Identify which cell holds the provided text, then report its (x, y) central coordinate. 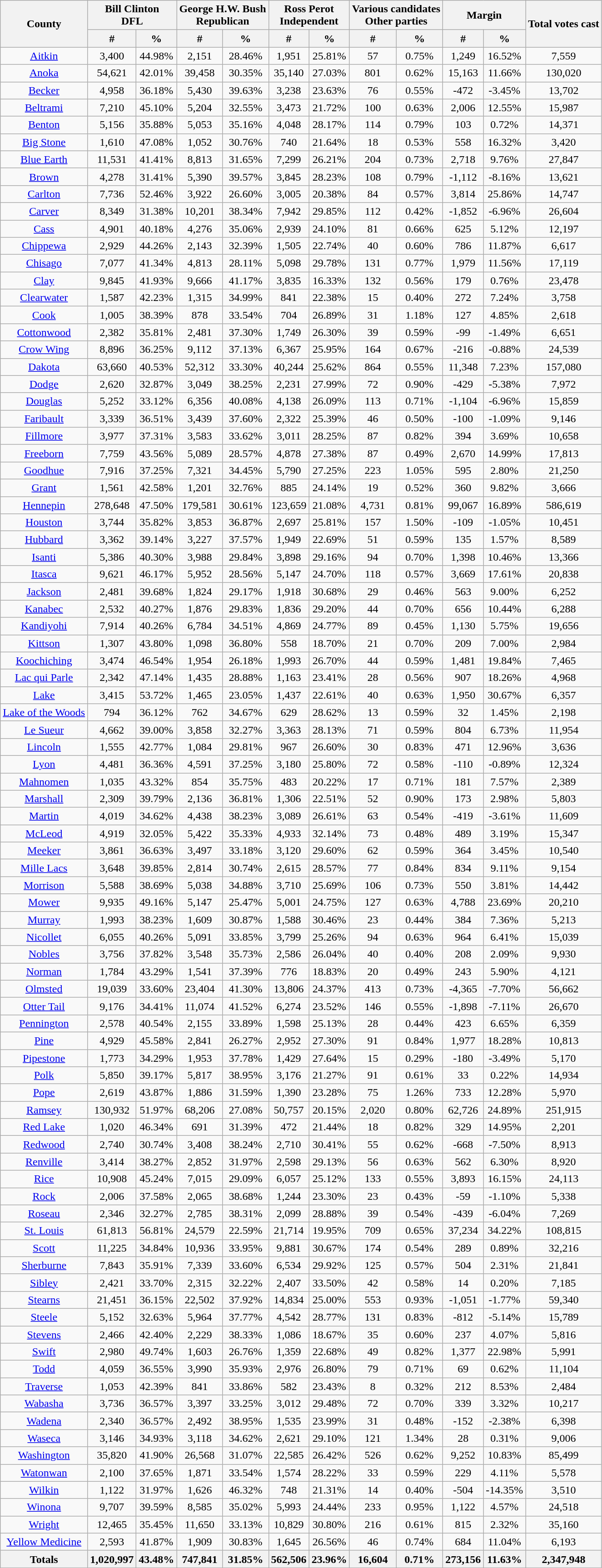
243 (463, 971)
41.17% (245, 281)
3,744 (112, 523)
9,146 (564, 419)
31.38% (156, 211)
28.25% (329, 436)
27.30% (329, 1040)
Wilkin (44, 1490)
0.46% (420, 592)
4,878 (289, 453)
22.69% (329, 540)
38.31% (245, 1213)
County (44, 24)
10,540 (564, 851)
Houston (44, 523)
31.85% (245, 1559)
36.87% (245, 523)
Traverse (44, 1386)
36.63% (156, 851)
6,274 (289, 1006)
0.65% (420, 1231)
595 (463, 470)
4,048 (289, 125)
29 (373, 592)
Sibley (44, 1282)
42.40% (156, 1334)
4,919 (112, 833)
2,615 (289, 868)
1,005 (112, 315)
2,065 (200, 1196)
Isanti (44, 557)
Red Lake (44, 1127)
5.75% (504, 626)
56,662 (564, 989)
Lyon (44, 764)
77 (373, 868)
1,086 (289, 1334)
7,916 (112, 470)
29.92% (329, 1265)
0.80% (420, 1110)
7.23% (504, 367)
118 (373, 574)
2,620 (112, 384)
2,852 (200, 1162)
801 (373, 73)
19.84% (504, 661)
11,650 (200, 1524)
9,252 (463, 1455)
51.97% (156, 1110)
Roseau (44, 1213)
3,799 (289, 937)
12.28% (504, 1093)
29.78% (329, 263)
Faribault (44, 419)
1.05% (420, 470)
3,853 (200, 523)
776 (289, 971)
19 (373, 488)
Ramsey (44, 1110)
17 (373, 781)
11.87% (504, 246)
4,901 (112, 228)
26.18% (245, 661)
1.45% (504, 712)
0.95% (420, 1507)
25.62% (329, 367)
26,670 (564, 1006)
1.26% (420, 1093)
-99 (463, 332)
-5.38% (504, 384)
6,367 (289, 350)
26,604 (564, 211)
586,619 (564, 505)
864 (373, 367)
25.00% (329, 1300)
12.96% (504, 747)
24.10% (329, 228)
22.98% (504, 1352)
2,929 (112, 246)
49.74% (156, 1352)
2,466 (112, 1334)
25.95% (329, 350)
2,952 (289, 1040)
504 (463, 1265)
26.89% (329, 315)
42.23% (156, 298)
3,180 (289, 764)
29.17% (245, 592)
Cook (44, 315)
3,420 (564, 142)
3,861 (112, 851)
Pine (44, 1040)
10,201 (200, 211)
20.38% (329, 194)
7,972 (564, 384)
Dodge (44, 384)
37.92% (245, 1300)
0.20% (504, 1282)
12.55% (504, 108)
967 (289, 747)
26.21% (329, 159)
27.64% (329, 1058)
21.08% (329, 505)
43.80% (156, 643)
5,098 (289, 263)
21.64% (329, 142)
39.17% (156, 1075)
7,914 (112, 626)
9.76% (504, 159)
21.27% (329, 1075)
1,876 (200, 609)
2,619 (112, 1093)
223 (373, 470)
1,836 (289, 609)
35.82% (156, 523)
4,019 (112, 816)
3,669 (463, 574)
4,968 (564, 678)
28.11% (245, 263)
9.00% (504, 592)
130,932 (112, 1110)
4,542 (289, 1317)
2,740 (112, 1144)
5,430 (200, 90)
21,714 (289, 1231)
3,756 (112, 954)
14,442 (564, 885)
36.51% (156, 419)
-216 (463, 350)
Washington (44, 1455)
36.81% (245, 799)
3,339 (112, 419)
24.70% (329, 574)
Mille Lacs (44, 868)
0.52% (420, 488)
26.30% (329, 332)
2,980 (112, 1352)
10,451 (564, 523)
108 (373, 177)
Olmsted (44, 989)
Totals (44, 1559)
1,954 (200, 661)
33.18% (245, 851)
5,252 (112, 401)
25.80% (329, 764)
39.59% (156, 1507)
6.30% (504, 1162)
3,415 (112, 695)
39.00% (156, 730)
41.41% (156, 159)
21,841 (564, 1265)
11.56% (504, 263)
3,400 (112, 56)
Rock (44, 1196)
Bill ClintonDFL (132, 15)
0.72% (504, 125)
562,506 (289, 1559)
41.30% (245, 989)
7.00% (504, 643)
-1,051 (463, 1300)
-7.11% (504, 1006)
29.85% (329, 211)
5,038 (200, 885)
Big Stone (44, 142)
125 (373, 1265)
39,458 (200, 73)
Stearns (44, 1300)
Meeker (44, 851)
35,160 (564, 1524)
1,784 (112, 971)
7.57% (504, 781)
4,731 (373, 505)
38.27% (156, 1162)
31.41% (156, 177)
-3.45% (504, 90)
21.31% (329, 1490)
23.96% (329, 1559)
37.31% (156, 436)
13,702 (564, 90)
Rice (44, 1179)
1.50% (420, 523)
-59 (463, 1196)
20 (373, 971)
22.38% (329, 298)
Winona (44, 1507)
7,185 (564, 1282)
1,377 (463, 1352)
4,438 (200, 816)
7,942 (289, 211)
7,269 (564, 1213)
34.93% (156, 1438)
2,340 (112, 1421)
Jackson (44, 592)
3,146 (112, 1438)
29.81% (245, 747)
26.80% (329, 1369)
27,847 (564, 159)
-100 (463, 419)
1,918 (289, 592)
5,338 (564, 1196)
Lincoln (44, 747)
Fillmore (44, 436)
Cottonwood (44, 332)
3.45% (504, 851)
Redwood (44, 1144)
Margin (484, 15)
1,909 (200, 1542)
2,143 (200, 246)
6,288 (564, 609)
24,539 (564, 350)
-429 (463, 384)
3,510 (564, 1490)
786 (463, 246)
30.80% (329, 1524)
1,535 (289, 1421)
22.59% (245, 1231)
Grant (44, 488)
2,309 (112, 799)
32.05% (156, 833)
26.27% (245, 1040)
37.58% (156, 1196)
394 (463, 436)
33.89% (245, 1023)
157 (373, 523)
0.50% (420, 419)
6.65% (504, 1023)
762 (200, 712)
1,645 (289, 1542)
2,598 (289, 1162)
33.62% (245, 436)
35,820 (112, 1455)
3,990 (200, 1369)
35.33% (245, 833)
56 (373, 1162)
Lake of the Woods (44, 712)
Lac qui Parle (44, 678)
-14.35% (504, 1490)
Kittson (44, 643)
46.17% (156, 574)
29.10% (329, 1438)
7,210 (112, 108)
2.09% (504, 954)
Carlton (44, 194)
Beltrami (44, 108)
43.29% (156, 971)
33.12% (156, 401)
625 (463, 228)
5,816 (564, 1334)
30.68% (329, 592)
2,492 (200, 1421)
33.50% (329, 1282)
-1,112 (463, 177)
12,465 (112, 1524)
85,499 (564, 1455)
37.39% (245, 971)
40.18% (156, 228)
Total votes cast (564, 24)
Polk (44, 1075)
6,357 (564, 695)
Kanabec (44, 609)
-812 (463, 1317)
5,156 (112, 125)
5,213 (564, 920)
2,984 (564, 643)
4,869 (289, 626)
46.54% (156, 661)
Morrison (44, 885)
27.99% (329, 384)
38.24% (245, 1144)
-5.14% (504, 1317)
1,953 (200, 1058)
38.33% (245, 1334)
3,835 (289, 281)
21 (373, 643)
14,934 (564, 1075)
112 (373, 211)
34.99% (245, 298)
16.52% (504, 56)
3,362 (112, 540)
27.25% (329, 470)
Chisago (44, 263)
18.26% (504, 678)
10,813 (564, 1040)
9,176 (112, 1006)
3,977 (112, 436)
113 (373, 401)
36.36% (156, 764)
35 (373, 1334)
7,339 (200, 1265)
0.77% (420, 263)
32.14% (329, 833)
11.66% (504, 73)
41.93% (156, 281)
339 (463, 1404)
691 (200, 1127)
35.81% (156, 332)
6,651 (564, 332)
2,785 (200, 1213)
33.25% (245, 1404)
3,227 (200, 540)
7,736 (112, 194)
16.32% (504, 142)
2.98% (504, 799)
23.28% (329, 1093)
2,710 (289, 1144)
McLeod (44, 833)
36.25% (156, 350)
1,390 (289, 1093)
-6.04% (504, 1213)
52,312 (200, 367)
733 (463, 1093)
13,366 (564, 557)
42.39% (156, 1386)
55 (373, 1144)
1,244 (289, 1196)
229 (463, 1473)
Renville (44, 1162)
23.30% (329, 1196)
272 (463, 298)
79 (373, 1369)
Waseca (44, 1438)
23.52% (329, 1006)
39.79% (156, 799)
Nicollet (44, 937)
21.72% (329, 108)
133 (373, 1179)
47.14% (156, 678)
Various candidatesOther parties (396, 15)
28.56% (245, 574)
31.59% (245, 1093)
18.67% (329, 1334)
103 (463, 125)
49 (373, 1352)
26.09% (329, 401)
38.39% (156, 315)
34.51% (245, 626)
19.95% (329, 1231)
50,757 (289, 1110)
-1.77% (504, 1300)
1,598 (289, 1023)
15,039 (564, 937)
582 (289, 1386)
62,726 (463, 1110)
9,881 (289, 1248)
Hubbard (44, 540)
17.61% (504, 574)
2,421 (112, 1282)
834 (463, 868)
29.16% (329, 557)
-2.38% (504, 1421)
5,152 (112, 1317)
Clay (44, 281)
9,154 (564, 868)
28.13% (329, 730)
38.34% (245, 211)
2,151 (200, 56)
32.55% (245, 108)
7,321 (200, 470)
2,020 (373, 1110)
2,136 (200, 799)
3.81% (504, 885)
251,915 (564, 1110)
28.17% (329, 125)
4,929 (112, 1040)
878 (200, 315)
Clearwater (44, 298)
5,850 (112, 1075)
26.70% (329, 661)
2,718 (463, 159)
1,588 (289, 920)
2,939 (289, 228)
Chippewa (44, 246)
4,958 (112, 90)
28.46% (245, 56)
2,198 (564, 712)
Todd (44, 1369)
47.50% (156, 505)
Scott (44, 1248)
24,113 (564, 1179)
8 (373, 1386)
22.68% (329, 1352)
St. Louis (44, 1231)
0.75% (420, 56)
1,587 (112, 298)
31.65% (245, 159)
289 (463, 1248)
22,585 (289, 1455)
-1.49% (504, 332)
208 (463, 954)
9,935 (112, 902)
37.13% (245, 350)
135 (463, 540)
Hennepin (44, 505)
Aitkin (44, 56)
24,518 (564, 1507)
Martin (44, 816)
3,845 (289, 177)
10,658 (564, 436)
2,484 (564, 1386)
3,858 (200, 730)
747,841 (200, 1559)
3,893 (463, 1179)
157,080 (564, 367)
Blue Earth (44, 159)
1,020 (112, 1127)
5,390 (200, 177)
4,788 (463, 902)
3,814 (463, 194)
24.37% (329, 989)
6,252 (564, 592)
Brown (44, 177)
3,474 (112, 661)
Yellow Medicine (44, 1542)
5,422 (200, 833)
3,176 (289, 1075)
1,435 (200, 678)
21,250 (564, 470)
4,813 (200, 263)
212 (463, 1386)
1,481 (463, 661)
5,970 (564, 1093)
Wadena (44, 1421)
28.62% (329, 712)
7,843 (112, 1265)
17,119 (564, 263)
3,583 (200, 436)
483 (289, 781)
1,359 (289, 1352)
6,784 (200, 626)
413 (373, 989)
16.15% (504, 1179)
-180 (463, 1058)
Koochiching (44, 661)
23.41% (329, 678)
2,099 (289, 1213)
42.58% (156, 488)
22.74% (329, 246)
-1,898 (463, 1006)
30.76% (245, 142)
2,229 (200, 1334)
-668 (463, 1144)
26.42% (329, 1455)
32.22% (245, 1282)
24.75% (329, 902)
8,589 (564, 540)
-1.09% (504, 419)
709 (373, 1231)
Carver (44, 211)
42 (373, 1282)
489 (463, 833)
33.70% (156, 1282)
Itasca (44, 574)
273,156 (463, 1559)
3,439 (200, 419)
123,659 (289, 505)
329 (463, 1127)
Anoka (44, 73)
21.44% (329, 1127)
34.84% (156, 1248)
-1.05% (504, 523)
1,429 (289, 1058)
29.48% (329, 1404)
35.73% (245, 954)
3,922 (200, 194)
Dakota (44, 367)
6,617 (564, 246)
964 (463, 937)
2,342 (112, 678)
132 (373, 281)
27.08% (245, 1110)
89 (373, 626)
9.11% (504, 868)
25.13% (329, 1023)
2,593 (112, 1542)
1,541 (200, 971)
2.80% (504, 470)
1,871 (200, 1473)
1,950 (463, 695)
0.45% (420, 626)
7,299 (289, 159)
43.48% (156, 1559)
2,231 (289, 384)
35.16% (245, 125)
2,407 (289, 1282)
14.95% (504, 1127)
35.45% (156, 1524)
360 (463, 488)
18.70% (329, 643)
0.76% (504, 281)
29.20% (329, 609)
45.24% (156, 1179)
32.39% (245, 246)
Pipestone (44, 1058)
19,656 (564, 626)
68,206 (200, 1110)
-0.88% (504, 350)
76 (373, 90)
1,949 (289, 540)
130,020 (564, 73)
38.69% (156, 885)
384 (463, 920)
25.86% (504, 194)
19,039 (112, 989)
16.33% (329, 281)
Ross PerotIndependent (309, 15)
3,414 (112, 1162)
32.63% (156, 1317)
1,886 (200, 1093)
3,397 (200, 1404)
-0.89% (504, 764)
3,666 (564, 488)
45.58% (156, 1040)
2,315 (200, 1282)
0.89% (504, 1248)
Norman (44, 971)
5,170 (564, 1058)
31.07% (245, 1455)
33.95% (245, 1248)
16,604 (373, 1559)
34.67% (245, 712)
804 (463, 730)
10,908 (112, 1179)
George H.W. BushRepublican (223, 15)
3,636 (564, 747)
38.25% (245, 384)
15,347 (564, 833)
4,059 (112, 1369)
40.08% (245, 401)
1,626 (200, 1490)
25.69% (329, 885)
173 (463, 799)
3,118 (200, 1438)
740 (289, 142)
36.12% (156, 712)
11,104 (564, 1369)
39.85% (156, 868)
3,473 (289, 108)
8,896 (112, 350)
20.22% (329, 781)
146 (373, 1006)
164 (373, 350)
4,481 (112, 764)
3,648 (112, 868)
Kandiyohi (44, 626)
0.74% (420, 1542)
63 (373, 816)
3,497 (200, 851)
81 (373, 228)
36.15% (156, 1300)
3,049 (200, 384)
4,662 (112, 730)
37.30% (245, 332)
4,278 (112, 177)
24.44% (329, 1507)
75 (373, 1093)
20,838 (564, 574)
237 (463, 1334)
7.36% (504, 920)
99,067 (463, 505)
2,346 (112, 1213)
5,053 (200, 125)
1,465 (200, 695)
34.41% (156, 1006)
14,747 (564, 194)
179 (463, 281)
1,307 (112, 643)
5,991 (564, 1352)
550 (463, 885)
-8.16% (504, 177)
5.12% (504, 228)
9.82% (504, 488)
43.32% (156, 781)
33.13% (245, 1524)
57 (373, 56)
885 (289, 488)
41.34% (156, 263)
3,089 (289, 816)
24.14% (329, 488)
14,834 (289, 1300)
2,100 (112, 1473)
11.04% (504, 1542)
854 (200, 781)
1,020,997 (112, 1559)
35.93% (245, 1369)
11,074 (200, 1006)
6,055 (112, 937)
1,053 (112, 1386)
106 (373, 885)
1,052 (200, 142)
10,829 (289, 1524)
Swift (44, 1352)
2,670 (463, 453)
35.02% (245, 1507)
24.77% (329, 626)
2,586 (289, 954)
25.26% (329, 937)
-4,365 (463, 989)
7,759 (112, 453)
43.87% (156, 1093)
25.47% (245, 902)
14,371 (564, 125)
47.08% (156, 142)
8,349 (112, 211)
46.32% (245, 1490)
10,217 (564, 1404)
209 (463, 643)
84 (373, 194)
Cass (44, 228)
563 (463, 592)
35.88% (156, 125)
1,398 (463, 557)
8.53% (504, 1386)
17,813 (564, 453)
Marshall (44, 799)
2,814 (200, 868)
4.57% (504, 1507)
0.53% (420, 142)
5,817 (200, 1075)
62 (373, 851)
2,621 (289, 1438)
-7.70% (504, 989)
39.63% (245, 90)
-110 (463, 764)
69 (463, 1369)
34.45% (245, 470)
204 (373, 159)
30.35% (245, 73)
40.30% (156, 557)
13 (373, 712)
33.30% (245, 367)
44.26% (156, 246)
656 (463, 609)
29.83% (245, 609)
34.29% (156, 1058)
1,163 (289, 678)
526 (373, 1455)
11,225 (112, 1248)
26.56% (329, 1542)
49.16% (156, 902)
20,210 (564, 902)
0.66% (420, 228)
-1.10% (504, 1196)
53.72% (156, 695)
-3.49% (504, 1058)
2,201 (564, 1127)
3,238 (289, 90)
32 (463, 712)
35.75% (245, 781)
278,648 (112, 505)
5,091 (200, 937)
-1,104 (463, 401)
3.19% (504, 833)
36.55% (156, 1369)
9,621 (112, 574)
30.61% (245, 505)
423 (463, 1023)
Wabasha (44, 1404)
5,588 (112, 885)
40,244 (289, 367)
28.22% (329, 1473)
63,660 (112, 367)
6,534 (289, 1265)
5,001 (289, 902)
9,707 (112, 1507)
1,249 (463, 56)
3,012 (289, 1404)
Sherburne (44, 1265)
30 (373, 747)
1,505 (289, 246)
35,140 (289, 73)
6,193 (564, 1542)
Mower (44, 902)
12,324 (564, 764)
10.83% (504, 1455)
30.41% (329, 1144)
0.81% (420, 505)
25.12% (329, 1179)
36.80% (245, 643)
1,035 (112, 781)
28.23% (329, 177)
1,610 (112, 142)
0.31% (504, 1438)
Pope (44, 1093)
2,155 (200, 1023)
3,988 (200, 557)
2,697 (289, 523)
42.77% (156, 747)
9,845 (112, 281)
3,120 (289, 851)
472 (289, 1127)
22.61% (329, 695)
2.31% (504, 1265)
907 (463, 678)
10.46% (504, 557)
Nobles (44, 954)
39.14% (156, 540)
2,618 (564, 315)
0.43% (420, 1196)
Goodhue (44, 470)
2,382 (112, 332)
-7.50% (504, 1144)
5,993 (289, 1507)
-109 (463, 523)
37.78% (245, 1058)
1,315 (200, 298)
1,437 (289, 695)
6.73% (504, 730)
8,813 (200, 159)
1,130 (463, 626)
1,201 (200, 488)
20.15% (329, 1110)
6,398 (564, 1421)
59,340 (564, 1300)
471 (463, 747)
364 (463, 851)
23,404 (200, 989)
51 (373, 540)
Le Sueur (44, 730)
26.04% (329, 954)
0.93% (420, 1300)
-1,852 (463, 211)
-504 (463, 1490)
14.99% (504, 453)
2.32% (504, 1524)
Murray (44, 920)
2,578 (112, 1023)
15,987 (564, 108)
Douglas (44, 401)
3,408 (200, 1144)
-472 (463, 90)
108,815 (564, 1231)
24,579 (200, 1231)
8,913 (564, 1144)
41.52% (245, 1006)
8,585 (200, 1507)
2,841 (200, 1040)
13,621 (564, 177)
37.77% (245, 1317)
26.61% (329, 816)
4,121 (564, 971)
32.76% (245, 488)
1.34% (420, 1438)
794 (112, 712)
18.28% (504, 1040)
32.87% (156, 384)
Otter Tail (44, 1006)
40.54% (156, 1023)
1,098 (200, 643)
32,216 (564, 1248)
3,758 (564, 298)
1,555 (112, 747)
Mahnomen (44, 781)
37.82% (156, 954)
23.63% (329, 90)
-419 (463, 816)
61,813 (112, 1231)
31.39% (245, 1127)
5.90% (504, 971)
Becker (44, 90)
23.99% (329, 1421)
52.46% (156, 194)
-439 (463, 1213)
3,005 (289, 194)
1,609 (200, 920)
33.85% (245, 937)
3,736 (112, 1404)
35.06% (245, 228)
29.13% (329, 1162)
6,359 (564, 1023)
3.69% (504, 436)
174 (373, 1248)
4,138 (289, 401)
Stevens (44, 1334)
42.01% (156, 73)
21,451 (112, 1300)
553 (373, 1300)
10.44% (504, 609)
6,356 (200, 401)
1,773 (112, 1058)
3,011 (289, 436)
73 (373, 833)
6.41% (504, 937)
41.90% (156, 1455)
100 (373, 108)
30.87% (245, 920)
30.46% (329, 920)
27.38% (329, 453)
1.57% (504, 540)
10,936 (200, 1248)
181 (463, 781)
39.68% (156, 592)
23.05% (245, 695)
Wright (44, 1524)
9,006 (564, 1438)
7,015 (200, 1179)
1,574 (289, 1473)
28.77% (329, 1317)
40.27% (156, 609)
25.39% (329, 419)
2,976 (289, 1369)
1,749 (289, 332)
Watonwan (44, 1473)
30.83% (245, 1542)
216 (373, 1524)
39.57% (245, 177)
26.76% (245, 1352)
56.81% (156, 1231)
Crow Wing (44, 350)
3,898 (289, 557)
46.34% (156, 1127)
2,347,948 (564, 1559)
26,568 (200, 1455)
5,790 (289, 470)
3,710 (289, 885)
12,197 (564, 228)
0.32% (420, 1386)
5,578 (564, 1473)
2,532 (112, 609)
35.91% (156, 1265)
-3.61% (504, 816)
7,465 (564, 661)
6,057 (289, 1179)
37.65% (156, 1473)
1,561 (112, 488)
7,077 (112, 263)
37,234 (463, 1231)
11,348 (463, 367)
3,548 (200, 954)
1,603 (200, 1352)
27.03% (329, 73)
7,559 (564, 56)
24.89% (504, 1110)
3,363 (289, 730)
11,531 (112, 159)
71 (373, 730)
233 (373, 1507)
5,952 (200, 574)
5,089 (200, 453)
4,933 (289, 833)
3.32% (504, 1404)
43.56% (156, 453)
179,581 (200, 505)
9,930 (564, 954)
1,979 (463, 263)
629 (289, 712)
4.07% (504, 1334)
1,951 (289, 56)
1,977 (463, 1040)
4.85% (504, 315)
5,386 (112, 557)
13,806 (289, 989)
Lake (44, 695)
815 (463, 1524)
2,389 (564, 781)
5,803 (564, 799)
1.18% (420, 315)
2,322 (289, 419)
0.42% (420, 211)
1,084 (200, 747)
38.68% (245, 1196)
45.10% (156, 108)
54,621 (112, 73)
4.11% (504, 1473)
23.43% (329, 1386)
44.98% (156, 56)
34.22% (504, 1231)
23,478 (564, 281)
Steele (44, 1317)
16.89% (504, 505)
684 (463, 1542)
29.60% (329, 851)
34.88% (245, 885)
0.29% (420, 1058)
-152 (463, 1421)
22,502 (200, 1300)
11.63% (504, 1559)
8,920 (564, 1162)
18.83% (329, 971)
15,859 (564, 401)
4,276 (200, 228)
40.53% (156, 367)
5,204 (200, 108)
1,824 (200, 592)
7.24% (504, 298)
Freeborn (44, 453)
11,954 (564, 730)
0.22% (504, 1075)
41.87% (156, 1542)
36.18% (156, 90)
52 (373, 799)
4,591 (200, 764)
121 (373, 1438)
748 (289, 1490)
562 (463, 1162)
29.09% (245, 1179)
9,112 (200, 350)
29.84% (245, 557)
15,163 (463, 73)
33.86% (245, 1386)
37.57% (245, 540)
9,666 (200, 281)
114 (373, 125)
11,609 (564, 816)
5,964 (200, 1317)
704 (289, 315)
22.51% (329, 799)
37.60% (245, 419)
15,789 (564, 1317)
Pennington (44, 1023)
Benton (44, 125)
0.67% (420, 350)
1,306 (289, 799)
23.69% (504, 902)
